From the cell containing the given text, extract its center point as [X, Y] coordinate. 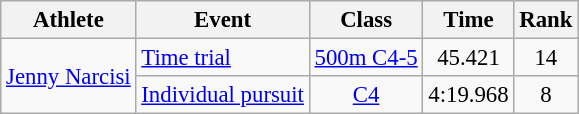
8 [546, 95]
Class [366, 20]
45.421 [468, 58]
Individual pursuit [222, 95]
Athlete [68, 20]
500m C4-5 [366, 58]
14 [546, 58]
Rank [546, 20]
4:19.968 [468, 95]
Time trial [222, 58]
Time [468, 20]
C4 [366, 95]
Jenny Narcisi [68, 76]
Event [222, 20]
